Return [x, y] of the center of cell containing provided text 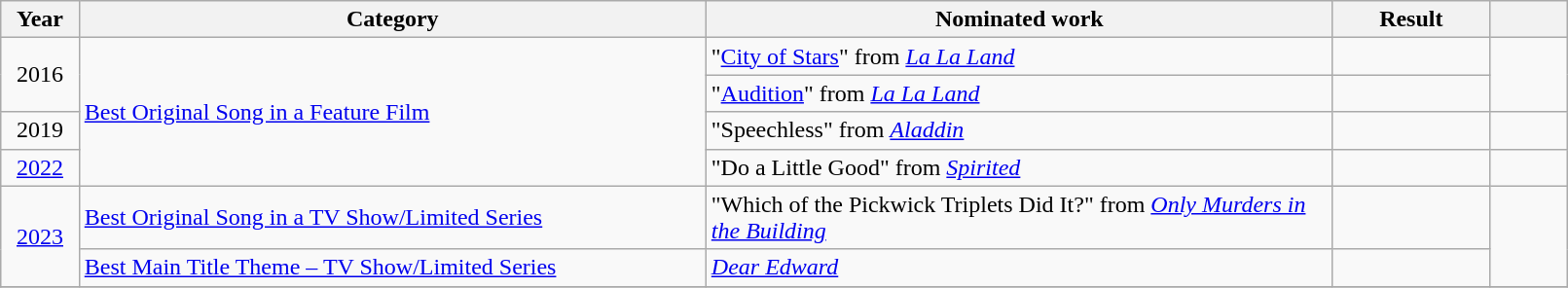
"Which of the Pickwick Triplets Did It?" from Only Murders in the Building [1019, 218]
"City of Stars" from La La Land [1019, 56]
"Audition" from La La Land [1019, 93]
Dear Edward [1019, 268]
"Speechless" from Aladdin [1019, 130]
Best Main Title Theme – TV Show/Limited Series [392, 268]
2022 [40, 167]
"Do a Little Good" from Spirited [1019, 167]
Best Original Song in a TV Show/Limited Series [392, 218]
Nominated work [1019, 19]
Year [40, 19]
Category [392, 19]
2019 [40, 130]
2023 [40, 235]
2016 [40, 75]
Best Original Song in a Feature Film [392, 112]
Result [1411, 19]
